Detect which cell encompasses the target text, then output its (X, Y) center coordinate. 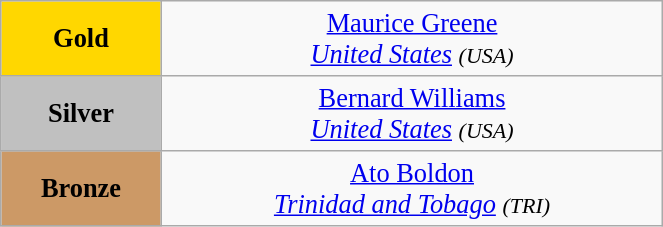
Ato BoldonTrinidad and Tobago (TRI) (412, 188)
Bernard WilliamsUnited States (USA) (412, 112)
Bronze (81, 188)
Gold (81, 38)
Maurice GreeneUnited States (USA) (412, 38)
Silver (81, 112)
